Capture the cell that displays the provided text and extract its [x, y] central coordinate. 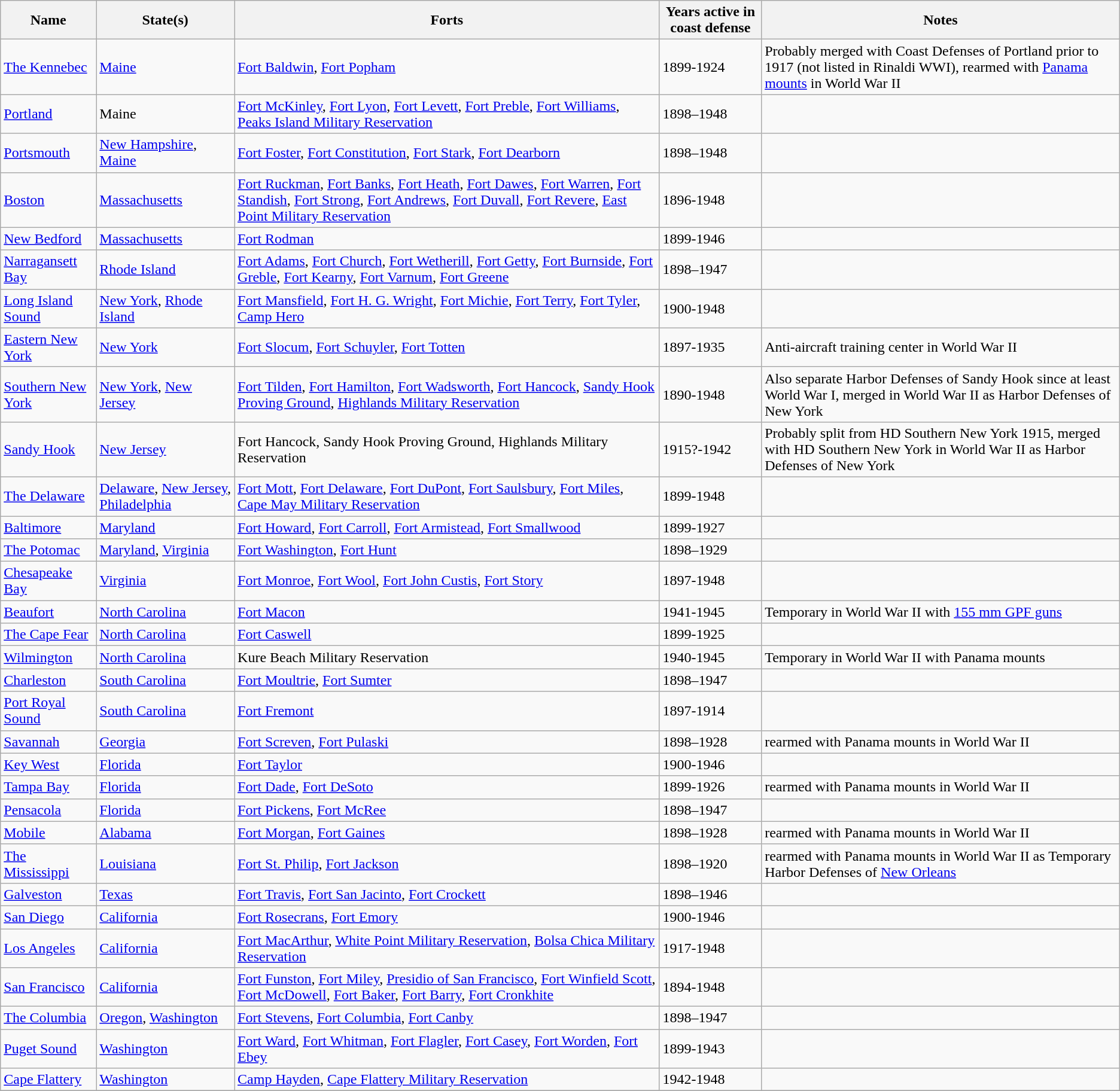
Fort Slocum, Fort Schuyler, Fort Totten [448, 347]
Puget Sound [48, 1049]
rearmed with Panama mounts in World War II as Temporary Harbor Defenses of New Orleans [941, 864]
Fort Travis, Fort San Jacinto, Fort Crockett [448, 894]
Years active in coast defense [711, 20]
Fort Howard, Fort Carroll, Fort Armistead, Fort Smallwood [448, 527]
Narragansett Bay [48, 269]
Notes [941, 20]
Fort Mott, Fort Delaware, Fort DuPont, Fort Saulsbury, Fort Miles, Cape May Military Reservation [448, 496]
Beaufort [48, 612]
Savannah [48, 742]
Cape Flattery [48, 1080]
Fort Foster, Fort Constitution, Fort Stark, Fort Dearborn [448, 153]
1897-1935 [711, 347]
Fort McKinley, Fort Lyon, Fort Levett, Fort Preble, Fort Williams, Peaks Island Military Reservation [448, 114]
Tampa Bay [48, 787]
Fort Pickens, Fort McRee [448, 810]
1898–1929 [711, 550]
San Francisco [48, 987]
Louisiana [165, 864]
Charleston [48, 680]
The Delaware [48, 496]
Los Angeles [48, 947]
1899-1948 [711, 496]
Fort Caswell [448, 635]
Maryland, Virginia [165, 550]
1899-1946 [711, 239]
Fort Mansfield, Fort H. G. Wright, Fort Michie, Fort Terry, Fort Tyler, Camp Hero [448, 309]
Fort Morgan, Fort Gaines [448, 833]
Fort Washington, Fort Hunt [448, 550]
1894-1948 [711, 987]
1898–1946 [711, 894]
New York, Rhode Island [165, 309]
Boston [48, 200]
Key West [48, 764]
Portsmouth [48, 153]
Southern New York [48, 394]
Fort Rosecrans, Fort Emory [448, 917]
Fort Adams, Fort Church, Fort Wetherill, Fort Getty, Fort Burnside, Fort Greble, Fort Kearny, Fort Varnum, Fort Greene [448, 269]
Fort Funston, Fort Miley, Presidio of San Francisco, Fort Winfield Scott, Fort McDowell, Fort Baker, Fort Barry, Fort Cronkhite [448, 987]
Fort Rodman [448, 239]
The Cape Fear [48, 635]
The Kennebec [48, 67]
Delaware, New Jersey, Philadelphia [165, 496]
1917-1948 [711, 947]
State(s) [165, 20]
Anti-aircraft training center in World War II [941, 347]
Fort St. Philip, Fort Jackson [448, 864]
Oregon, Washington [165, 1018]
Wilmington [48, 657]
1941-1945 [711, 612]
1899-1924 [711, 67]
1897-1948 [711, 581]
Rhode Island [165, 269]
Temporary in World War II with Panama mounts [941, 657]
Camp Hayden, Cape Flattery Military Reservation [448, 1080]
Portland [48, 114]
1942-1948 [711, 1080]
1890-1948 [711, 394]
Fort Baldwin, Fort Popham [448, 67]
New York, New Jersey [165, 394]
New York [165, 347]
Name [48, 20]
Fort Taylor [448, 764]
1899-1926 [711, 787]
Fort Screven, Fort Pulaski [448, 742]
Forts [448, 20]
1897-1914 [711, 711]
Alabama [165, 833]
Pensacola [48, 810]
Fort MacArthur, White Point Military Reservation, Bolsa Chica Military Reservation [448, 947]
Fort Moultrie, Fort Sumter [448, 680]
Temporary in World War II with 155 mm GPF guns [941, 612]
1896-1948 [711, 200]
Chesapeake Bay [48, 581]
New Bedford [48, 239]
Baltimore [48, 527]
Fort Fremont [448, 711]
Fort Dade, Fort DeSoto [448, 787]
Probably split from HD Southern New York 1915, merged with HD Southern New York in World War II as Harbor Defenses of New York [941, 449]
Port Royal Sound [48, 711]
Galveston [48, 894]
Fort Hancock, Sandy Hook Proving Ground, Highlands Military Reservation [448, 449]
Long Island Sound [48, 309]
1900-1948 [711, 309]
Also separate Harbor Defenses of Sandy Hook since at least World War I, merged in World War II as Harbor Defenses of New York [941, 394]
Fort Monroe, Fort Wool, Fort John Custis, Fort Story [448, 581]
Fort Macon [448, 612]
Fort Ward, Fort Whitman, Fort Flagler, Fort Casey, Fort Worden, Fort Ebey [448, 1049]
1899-1927 [711, 527]
Mobile [48, 833]
New Hampshire, Maine [165, 153]
Georgia [165, 742]
The Potomac [48, 550]
Probably merged with Coast Defenses of Portland prior to 1917 (not listed in Rinaldi WWI), rearmed with Panama mounts in World War II [941, 67]
Texas [165, 894]
Eastern New York [48, 347]
The Columbia [48, 1018]
Fort Tilden, Fort Hamilton, Fort Wadsworth, Fort Hancock, Sandy Hook Proving Ground, Highlands Military Reservation [448, 394]
Fort Stevens, Fort Columbia, Fort Canby [448, 1018]
New Jersey [165, 449]
1915?-1942 [711, 449]
1940-1945 [711, 657]
Maryland [165, 527]
Kure Beach Military Reservation [448, 657]
1899-1925 [711, 635]
1898–1920 [711, 864]
Virginia [165, 581]
Sandy Hook [48, 449]
1899-1943 [711, 1049]
The Mississippi [48, 864]
San Diego [48, 917]
